For the text-containing cell, return its midpoint in [X, Y] coordinate format. 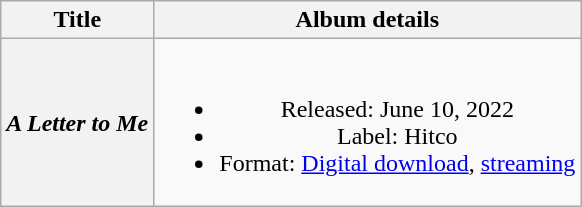
Album details [368, 20]
Released: June 10, 2022Label: HitcoFormat: Digital download, streaming [368, 122]
A Letter to Me [78, 122]
Title [78, 20]
